Pinpoint the cell where the given text exists, returning its (x, y) midpoint coordinate. 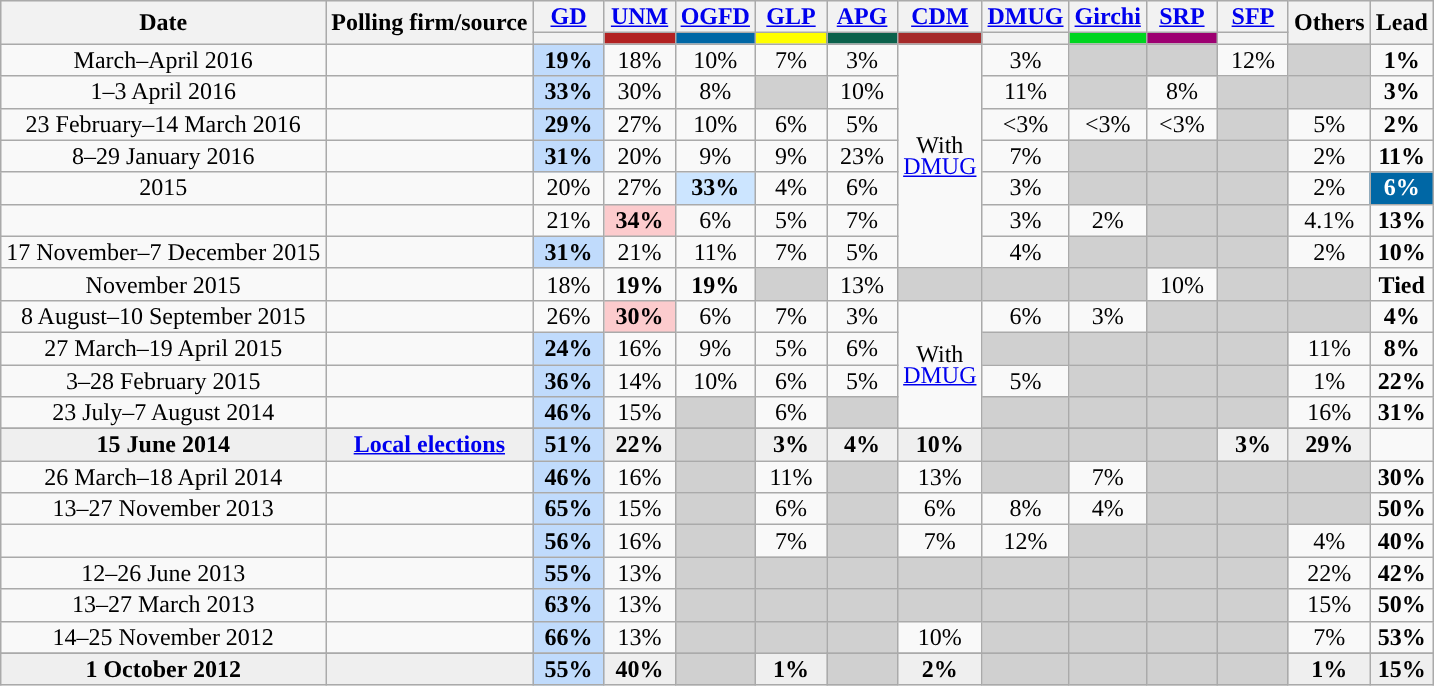
53% (1402, 637)
66% (568, 637)
SRP (1182, 17)
12–26 June 2013 (164, 573)
23% (862, 156)
1–3 April 2016 (164, 92)
Local elections (430, 445)
DMUG (1026, 17)
3–28 February 2015 (164, 380)
GLP (790, 17)
GD (568, 17)
23 February–14 March 2016 (164, 124)
34% (640, 220)
Date (164, 22)
UNM (640, 17)
17 November–7 December 2015 (164, 252)
November 2015 (164, 284)
CDM (940, 17)
24% (568, 348)
1 October 2012 (164, 669)
8–29 January 2016 (164, 156)
36% (568, 380)
Polling firm/source (430, 22)
56% (568, 541)
8 August–10 September 2015 (164, 316)
14–25 November 2012 (164, 637)
Lead (1402, 22)
15 June 2014 (164, 445)
APG (862, 17)
63% (568, 605)
13–27 November 2013 (164, 509)
2015 (164, 188)
26% (568, 316)
65% (568, 509)
42% (1402, 573)
27 March–19 April 2015 (164, 348)
4.1% (1329, 220)
March–April 2016 (164, 60)
14% (640, 380)
13–27 March 2013 (164, 605)
26 March–18 April 2014 (164, 477)
SFP (1252, 17)
23 July–7 August 2014 (164, 413)
Others (1329, 22)
Girchi (1108, 17)
Tied (1402, 284)
51% (568, 445)
OGFD (715, 17)
